Detect which cell encompasses the target text, then output its [X, Y] center coordinate. 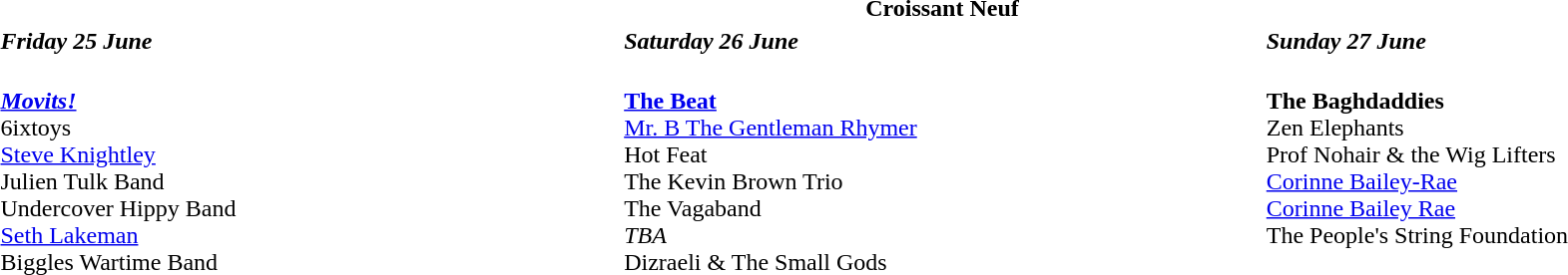
Saturday 26 June [942, 41]
